Find where the given text appears and provide that cell's center as [X, Y] coordinate. 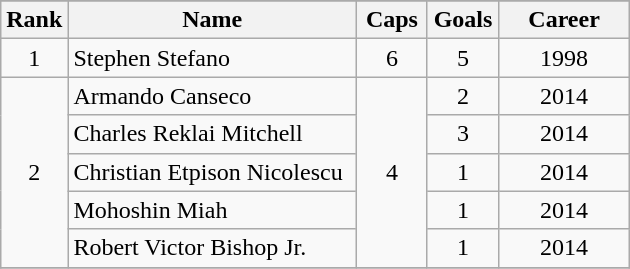
Robert Victor Bishop Jr. [212, 248]
Rank [34, 20]
Armando Canseco [212, 96]
Career [564, 20]
Charles Reklai Mitchell [212, 134]
Stephen Stefano [212, 58]
6 [392, 58]
Name [212, 20]
Mohoshin Miah [212, 210]
1998 [564, 58]
4 [392, 172]
Caps [392, 20]
Christian Etpison Nicolescu [212, 172]
5 [462, 58]
3 [462, 134]
Goals [462, 20]
